Search for the cell housing the specified text and yield its [x, y] center coordinate. 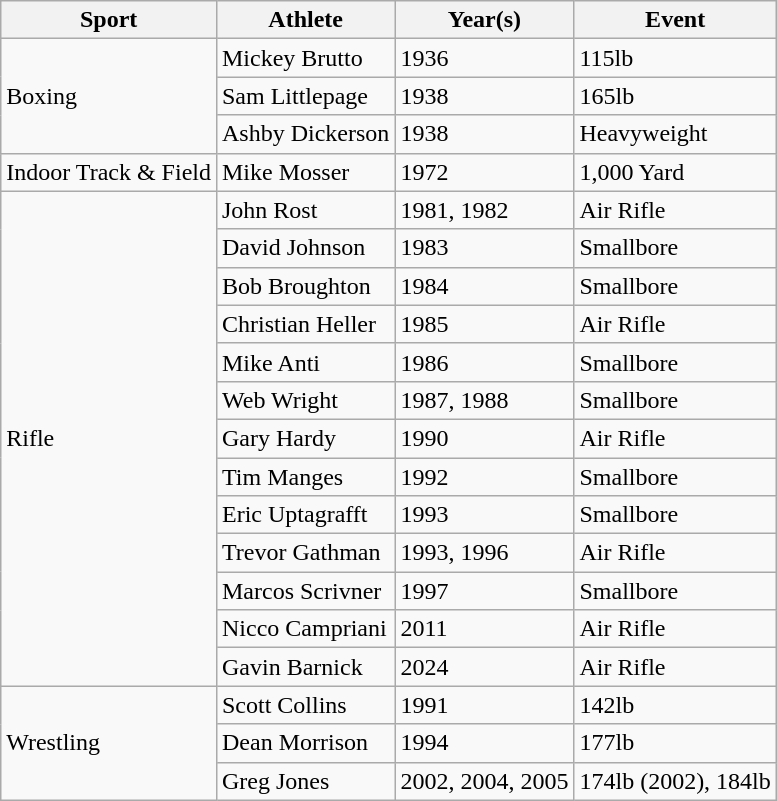
2024 [484, 667]
Web Wright [305, 400]
Bob Broughton [305, 286]
1986 [484, 362]
Eric Uptagrafft [305, 515]
Ashby Dickerson [305, 134]
Rifle [109, 438]
Event [675, 20]
177lb [675, 743]
1,000 Yard [675, 172]
1990 [484, 438]
1985 [484, 324]
Tim Manges [305, 477]
1993 [484, 515]
1936 [484, 58]
2011 [484, 629]
Sam Littlepage [305, 96]
1992 [484, 477]
Christian Heller [305, 324]
Indoor Track & Field [109, 172]
142lb [675, 705]
Scott Collins [305, 705]
Boxing [109, 96]
115lb [675, 58]
1997 [484, 591]
1994 [484, 743]
Mike Anti [305, 362]
174lb (2002), 184lb [675, 781]
David Johnson [305, 248]
Athlete [305, 20]
1972 [484, 172]
Nicco Campriani [305, 629]
1993, 1996 [484, 553]
2002, 2004, 2005 [484, 781]
John Rost [305, 210]
Greg Jones [305, 781]
1987, 1988 [484, 400]
Dean Morrison [305, 743]
Trevor Gathman [305, 553]
Wrestling [109, 743]
1983 [484, 248]
Heavyweight [675, 134]
Gavin Barnick [305, 667]
1981, 1982 [484, 210]
1991 [484, 705]
165lb [675, 96]
Mike Mosser [305, 172]
Marcos Scrivner [305, 591]
1984 [484, 286]
Mickey Brutto [305, 58]
Sport [109, 20]
Year(s) [484, 20]
Gary Hardy [305, 438]
